Identify which cell holds the provided text, then report its [X, Y] central coordinate. 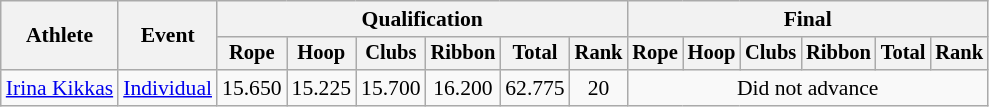
15.225 [322, 88]
Individual [168, 88]
Irina Kikkas [60, 88]
20 [599, 88]
15.700 [390, 88]
Qualification [422, 19]
15.650 [252, 88]
16.200 [464, 88]
Event [168, 36]
Did not advance [808, 88]
62.775 [534, 88]
Athlete [60, 36]
Final [808, 19]
